Detect which cell encompasses the target text, then output its [X, Y] center coordinate. 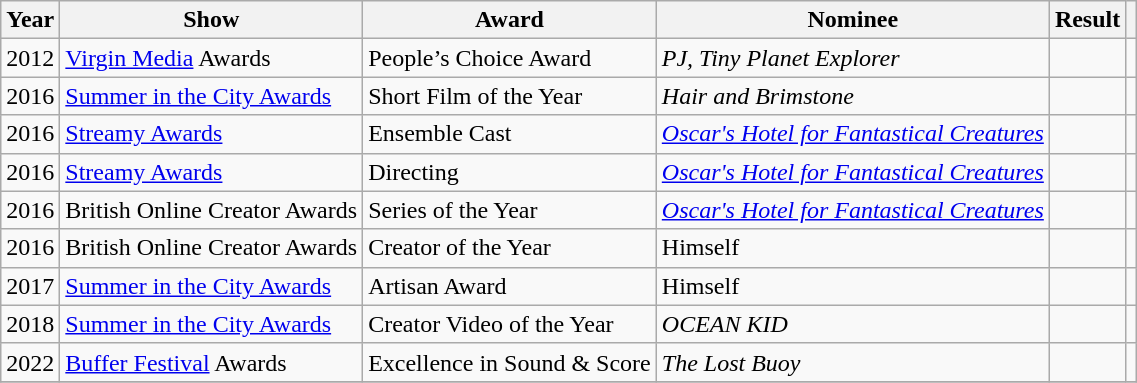
Creator Video of the Year [510, 324]
Excellence in Sound & Score [510, 362]
Short Film of the Year [510, 96]
Hair and Brimstone [852, 96]
Show [212, 20]
Award [510, 20]
Artisan Award [510, 286]
Directing [510, 172]
2022 [30, 362]
Virgin Media Awards [212, 58]
Ensemble Cast [510, 134]
2018 [30, 324]
2012 [30, 58]
Series of the Year [510, 210]
Creator of the Year [510, 248]
Nominee [852, 20]
Buffer Festival Awards [212, 362]
People’s Choice Award [510, 58]
Result [1087, 20]
Year [30, 20]
OCEAN KID [852, 324]
2017 [30, 286]
PJ, Tiny Planet Explorer [852, 58]
The Lost Buoy [852, 362]
